Return [x, y] of the center of cell containing provided text 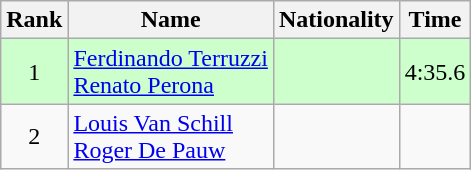
Rank [34, 20]
Nationality [336, 20]
Time [435, 20]
4:35.6 [435, 72]
Name [171, 20]
Ferdinando TerruzziRenato Perona [171, 72]
1 [34, 72]
2 [34, 136]
Louis Van SchillRoger De Pauw [171, 136]
